Identify which cell holds the provided text, then report its (X, Y) central coordinate. 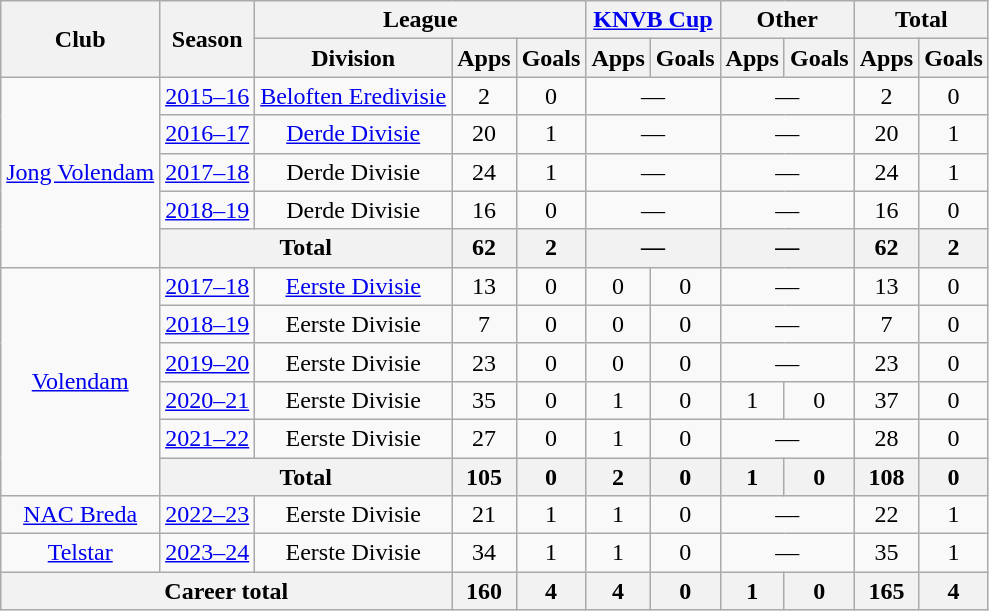
28 (886, 438)
2021–22 (208, 438)
2020–21 (208, 400)
NAC Breda (80, 515)
165 (886, 591)
Jong Volendam (80, 172)
Beloften Eredivisie (354, 96)
Season (208, 39)
34 (484, 553)
Telstar (80, 553)
27 (484, 438)
37 (886, 400)
21 (484, 515)
108 (886, 477)
105 (484, 477)
Other (787, 20)
2022–23 (208, 515)
2016–17 (208, 134)
Club (80, 39)
KNVB Cup (653, 20)
2015–16 (208, 96)
Volendam (80, 381)
160 (484, 591)
2019–20 (208, 362)
22 (886, 515)
League (420, 20)
Career total (226, 591)
Division (354, 58)
2023–24 (208, 553)
